Provide the (x, y) coordinate of the cell's center where the given text is located.  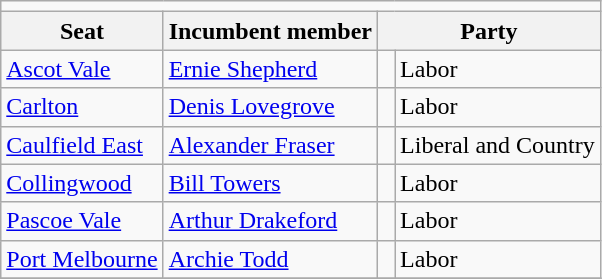
Collingwood (82, 183)
Pascoe Vale (82, 221)
Caulfield East (82, 145)
Port Melbourne (82, 259)
Denis Lovegrove (270, 107)
Arthur Drakeford (270, 221)
Seat (82, 31)
Alexander Fraser (270, 145)
Archie Todd (270, 259)
Liberal and Country (498, 145)
Ascot Vale (82, 69)
Party (490, 31)
Carlton (82, 107)
Bill Towers (270, 183)
Ernie Shepherd (270, 69)
Incumbent member (270, 31)
